Detect which cell encompasses the target text, then output its [x, y] center coordinate. 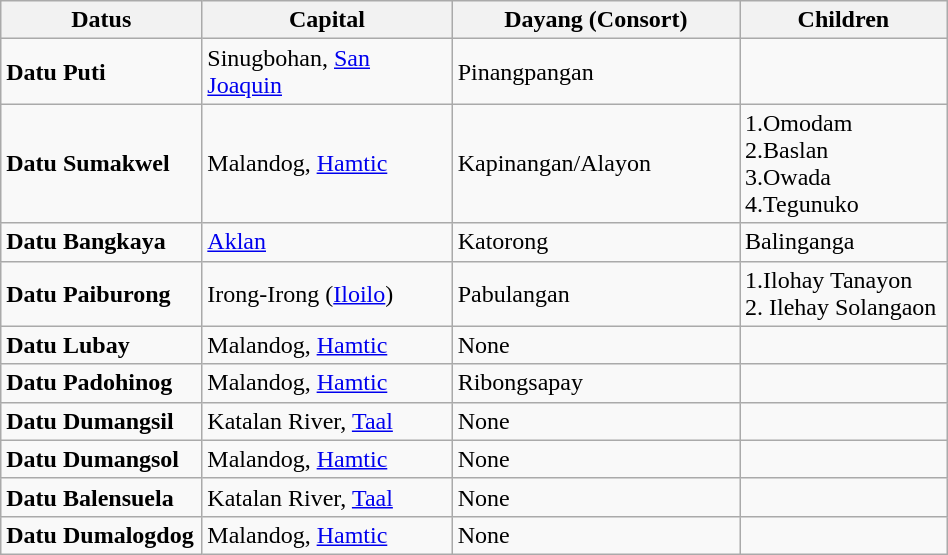
Datu Dumalogdog [102, 535]
Capital [327, 20]
Datu Dumangsol [102, 459]
Datu Bangkaya [102, 242]
Irong-Irong (Iloilo) [327, 294]
Sinugbohan, San Joaquin [327, 72]
1.Ilohay Tanayon2. Ilehay Solangaon [844, 294]
Datus [102, 20]
Pabulangan [596, 294]
1.Omodam2.Baslan3.Owada4.Tegunuko [844, 164]
Balinganga [844, 242]
Datu Balensuela [102, 497]
Katorong [596, 242]
Datu Lubay [102, 345]
Kapinangan/Alayon [596, 164]
Datu Dumangsil [102, 421]
Children [844, 20]
Pinangpangan [596, 72]
Datu Paiburong [102, 294]
Datu Padohinog [102, 383]
Aklan [327, 242]
Dayang (Consort) [596, 20]
Ribongsapay [596, 383]
Datu Puti [102, 72]
Datu Sumakwel [102, 164]
